Locate the cell with the specified text and output its [x, y] center coordinate. 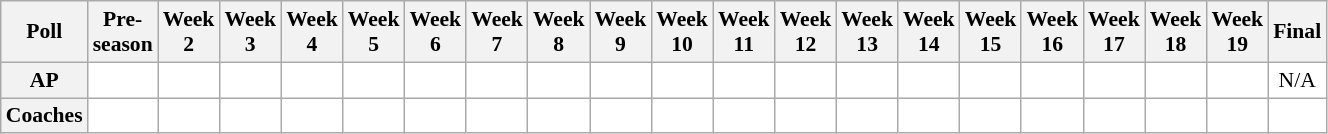
Week2 [189, 32]
Week5 [374, 32]
Poll [44, 32]
Week13 [867, 32]
Week9 [621, 32]
Week11 [744, 32]
Week12 [806, 32]
Week18 [1176, 32]
Final [1297, 32]
Week3 [250, 32]
Week19 [1237, 32]
N/A [1297, 80]
Pre-season [123, 32]
Week6 [435, 32]
Week10 [682, 32]
Week4 [312, 32]
Week14 [929, 32]
Week17 [1114, 32]
AP [44, 80]
Week8 [559, 32]
Week15 [991, 32]
Week7 [497, 32]
Week16 [1052, 32]
Coaches [44, 116]
